From the cell containing the given text, extract its center point as [X, Y] coordinate. 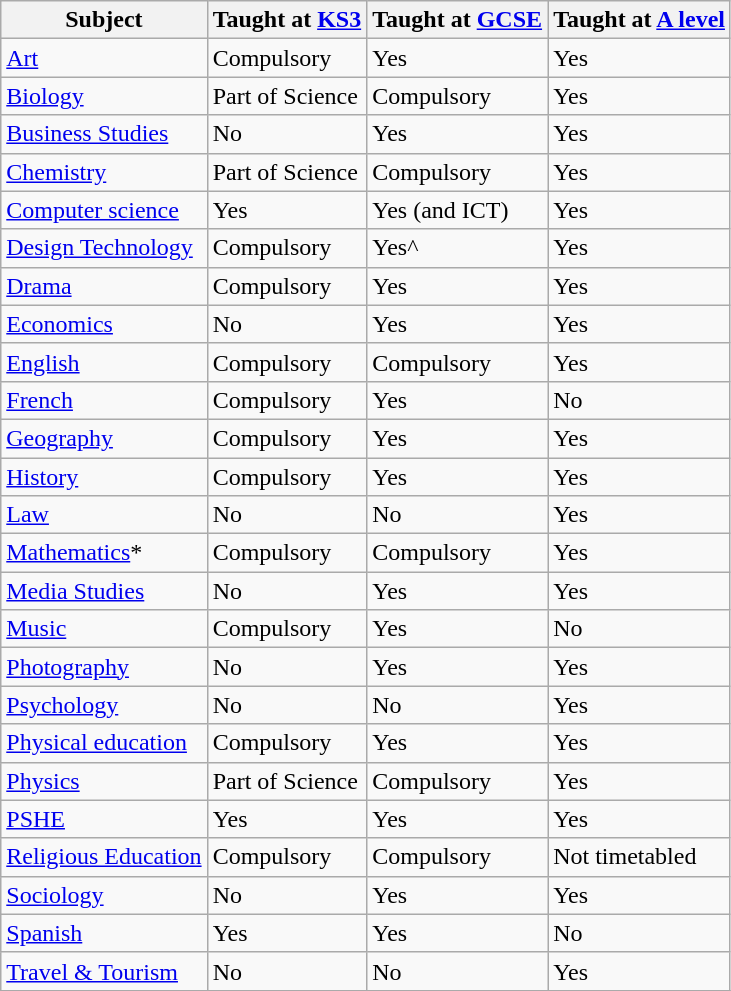
Art [104, 58]
Psychology [104, 705]
Physical education [104, 743]
Taught at KS3 [287, 20]
Design Technology [104, 248]
Law [104, 515]
Photography [104, 667]
Yes^ [458, 248]
Sociology [104, 895]
Biology [104, 96]
Drama [104, 286]
Economics [104, 324]
Taught at A level [640, 20]
Religious Education [104, 857]
Chemistry [104, 172]
Taught at GCSE [458, 20]
English [104, 362]
Travel & Tourism [104, 971]
Mathematics* [104, 553]
Spanish [104, 933]
Media Studies [104, 591]
Music [104, 629]
Yes (and ICT) [458, 210]
Computer science [104, 210]
PSHE [104, 819]
Geography [104, 438]
Not timetabled [640, 857]
Subject [104, 20]
Business Studies [104, 134]
History [104, 477]
French [104, 400]
Physics [104, 781]
